For the text-containing cell, return its midpoint in (X, Y) coordinate format. 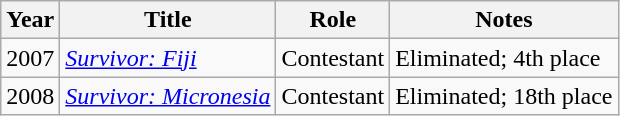
Eliminated; 18th place (504, 96)
2007 (30, 58)
Role (333, 20)
Survivor: Fiji (168, 58)
Year (30, 20)
Survivor: Micronesia (168, 96)
Title (168, 20)
Notes (504, 20)
2008 (30, 96)
Eliminated; 4th place (504, 58)
